Detect which cell encompasses the target text, then output its [X, Y] center coordinate. 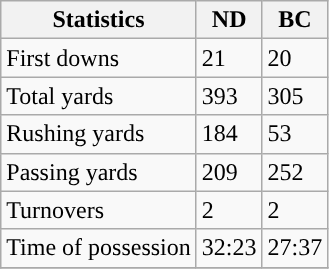
Time of possession [99, 248]
252 [295, 172]
Passing yards [99, 172]
209 [229, 172]
53 [295, 134]
184 [229, 134]
First downs [99, 58]
Total yards [99, 96]
Rushing yards [99, 134]
32:23 [229, 248]
ND [229, 20]
21 [229, 58]
20 [295, 58]
BC [295, 20]
393 [229, 96]
Statistics [99, 20]
Turnovers [99, 210]
305 [295, 96]
27:37 [295, 248]
